Scan for the cell matching the given text and deliver its [x, y] coordinate at center. 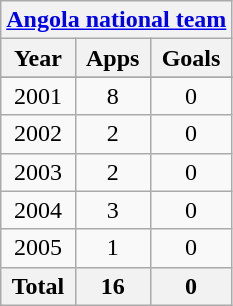
Angola national team [116, 20]
2003 [38, 172]
Apps [112, 58]
8 [112, 96]
Goals [191, 58]
2004 [38, 210]
2002 [38, 134]
Year [38, 58]
Total [38, 286]
2005 [38, 248]
1 [112, 248]
2001 [38, 96]
16 [112, 286]
3 [112, 210]
